Scan for the cell matching the given text and deliver its [X, Y] coordinate at center. 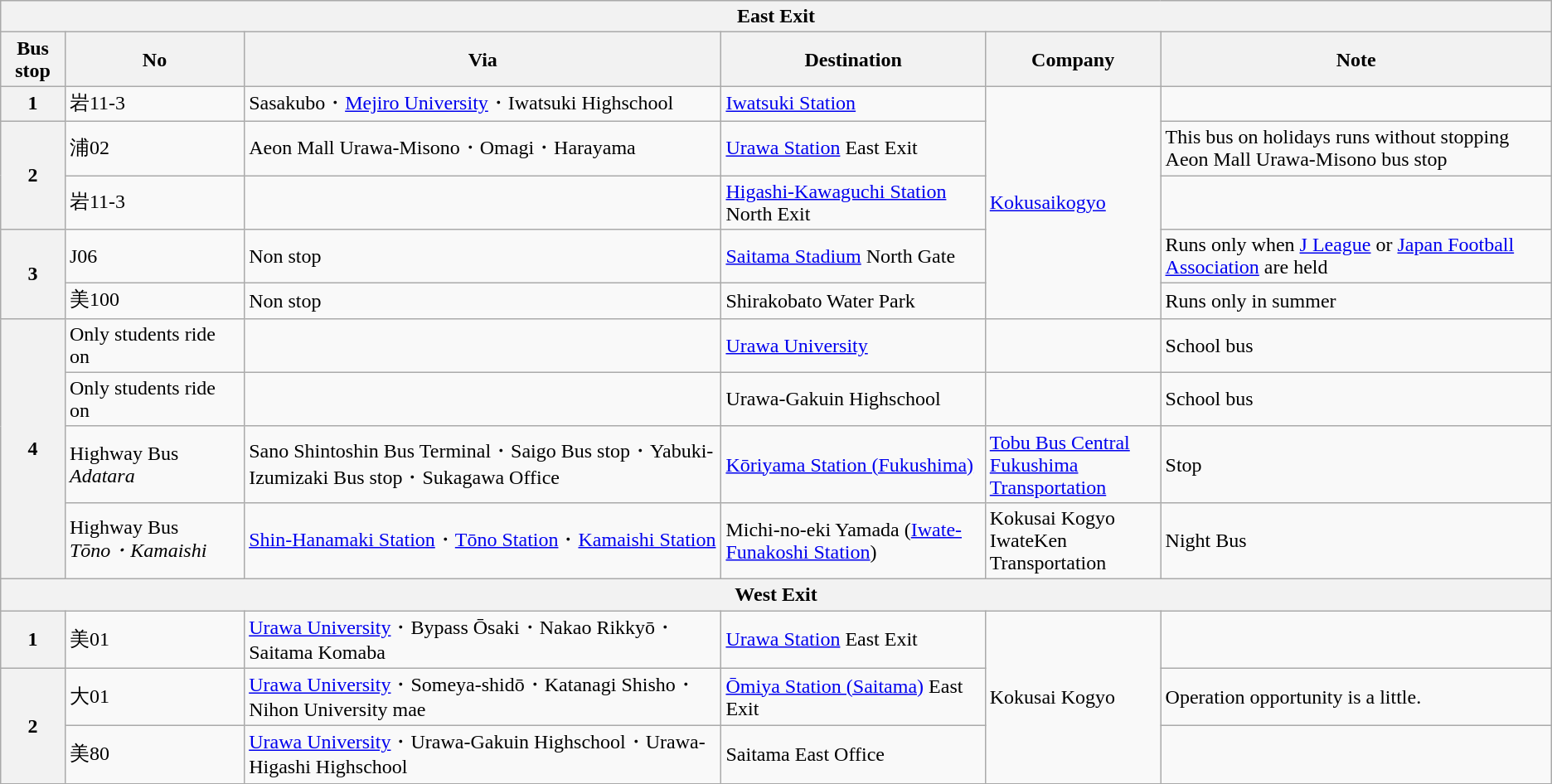
Kōriyama Station (Fukushima) [853, 464]
J06 [154, 257]
Night Bus [1356, 540]
美01 [154, 639]
Michi-no-eki Yamada (Iwate-Funakoshi Station) [853, 540]
Highway Bus Adatara [154, 464]
Via [483, 60]
Urawa University・Someya-shidō・Katanagi Shisho・Nihon University mae [483, 697]
Urawa University [853, 345]
Operation opportunity is a little. [1356, 697]
Iwatsuki Station [853, 104]
Note [1356, 60]
Company [1073, 60]
Aeon Mall Urawa-Misono・Omagi・Harayama [483, 148]
3 [33, 274]
Kokusaikogyo [1073, 202]
Runs only in summer [1356, 302]
Tobu Bus CentralFukushima Transportation [1073, 464]
Highway Bus Tōno・Kamaishi [154, 540]
Ōmiya Station (Saitama) East Exit [853, 697]
4 [33, 448]
美80 [154, 755]
Destination [853, 60]
Bus stop [33, 60]
Urawa University・Urawa-Gakuin Highschool・Urawa-Higashi Highschool [483, 755]
大01 [154, 697]
Shirakobato Water Park [853, 302]
浦02 [154, 148]
Saitama Stadium North Gate [853, 257]
Runs only when J League or Japan Football Association are held [1356, 257]
This bus on holidays runs without stopping Aeon Mall Urawa-Misono bus stop [1356, 148]
美100 [154, 302]
Urawa University・Bypass Ōsaki・Nakao Rikkyō・Saitama Komaba [483, 639]
Kokusai KogyoIwateKen Transportation [1073, 540]
Saitama East Office [853, 755]
Shin-Hanamaki Station・Tōno Station・Kamaishi Station [483, 540]
Stop [1356, 464]
Higashi-Kawaguchi Station North Exit [853, 202]
East Exit [776, 17]
Sano Shintoshin Bus Terminal・Saigo Bus stop・Yabuki-Izumizaki Bus stop・Sukagawa Office [483, 464]
West Exit [776, 594]
Sasakubo・Mejiro University・Iwatsuki Highschool [483, 104]
Urawa-Gakuin Highschool [853, 399]
No [154, 60]
Kokusai Kogyo [1073, 696]
